Provide the [X, Y] coordinate of the cell's center where the given text is located.  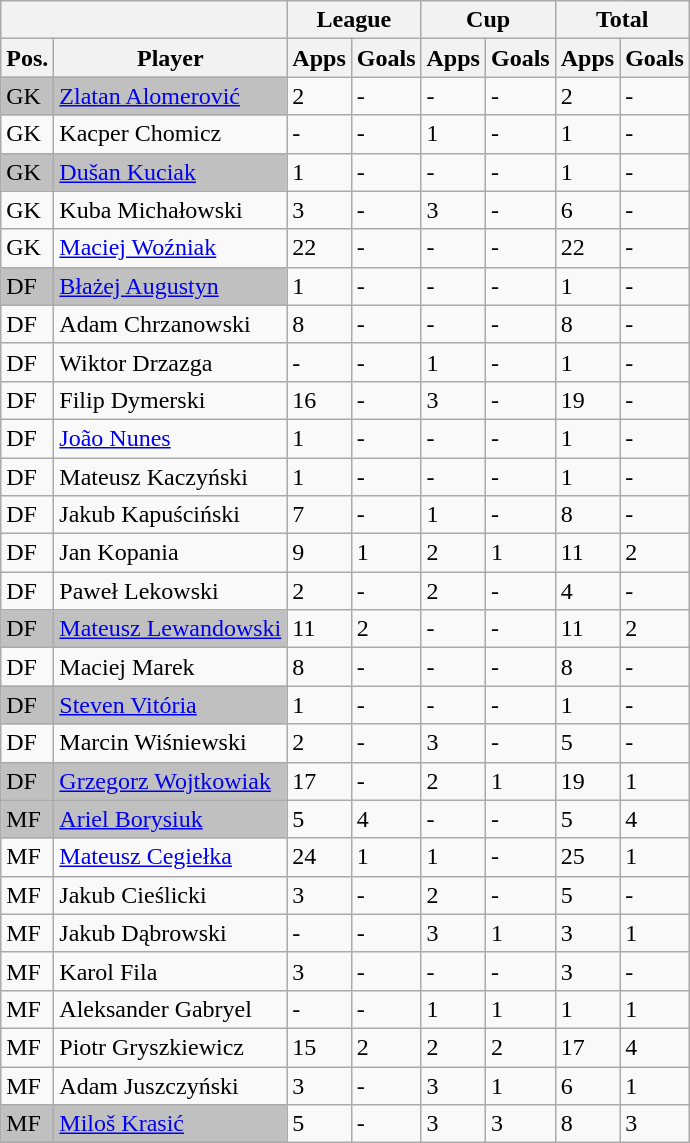
Błażej Augustyn [170, 286]
Marcin Wiśniewski [170, 743]
Ariel Borysiuk [170, 819]
Mateusz Lewandowski [170, 629]
Steven Vitória [170, 705]
7 [319, 515]
João Nunes [170, 438]
Kuba Michałowski [170, 210]
Maciej Marek [170, 667]
Piotr Gryszkiewicz [170, 1047]
Total [622, 20]
Kacper Chomicz [170, 134]
Player [170, 58]
League [354, 20]
Wiktor Drzazga [170, 362]
Karol Fila [170, 971]
Adam Juszczyński [170, 1085]
Miloš Krasić [170, 1124]
Grzegorz Wojtkowiak [170, 781]
Pos. [28, 58]
Filip Dymerski [170, 400]
9 [319, 553]
Jakub Kapuściński [170, 515]
24 [319, 857]
Cup [488, 20]
Mateusz Cegiełka [170, 857]
16 [319, 400]
Adam Chrzanowski [170, 324]
Mateusz Kaczyński [170, 477]
Zlatan Alomerović [170, 96]
15 [319, 1047]
Paweł Lekowski [170, 591]
Jakub Cieślicki [170, 895]
Aleksander Gabryel [170, 1009]
Maciej Woźniak [170, 248]
Jan Kopania [170, 553]
Dušan Kuciak [170, 172]
Jakub Dąbrowski [170, 933]
25 [587, 857]
